Provide the [x, y] coordinate of the cell's center where the given text is located.  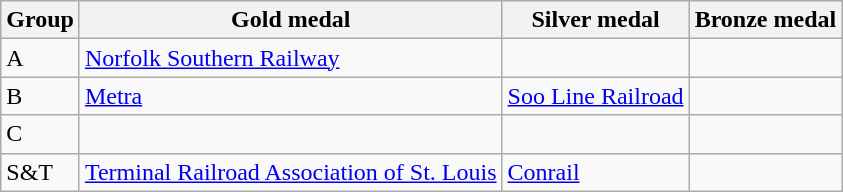
B [40, 96]
C [40, 134]
Terminal Railroad Association of St. Louis [290, 172]
S&T [40, 172]
A [40, 58]
Bronze medal [766, 20]
Gold medal [290, 20]
Conrail [596, 172]
Metra [290, 96]
Norfolk Southern Railway [290, 58]
Silver medal [596, 20]
Soo Line Railroad [596, 96]
Group [40, 20]
